Locate the cell with the specified text and output its (X, Y) center coordinate. 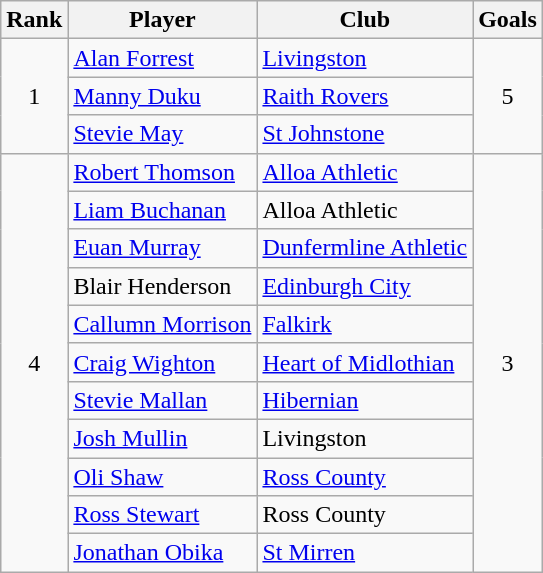
Blair Henderson (162, 286)
Club (365, 20)
Ross Stewart (162, 515)
Raith Rovers (365, 96)
Liam Buchanan (162, 210)
1 (34, 96)
Alan Forrest (162, 58)
Callumn Morrison (162, 324)
5 (508, 96)
Rank (34, 20)
Goals (508, 20)
St Johnstone (365, 134)
Falkirk (365, 324)
4 (34, 362)
Josh Mullin (162, 438)
3 (508, 362)
Heart of Midlothian (365, 362)
Player (162, 20)
Jonathan Obika (162, 553)
St Mirren (365, 553)
Stevie May (162, 134)
Dunfermline Athletic (365, 248)
Euan Murray (162, 248)
Oli Shaw (162, 477)
Hibernian (365, 400)
Manny Duku (162, 96)
Craig Wighton (162, 362)
Stevie Mallan (162, 400)
Robert Thomson (162, 172)
Edinburgh City (365, 286)
